Search for the cell housing the specified text and yield its [X, Y] center coordinate. 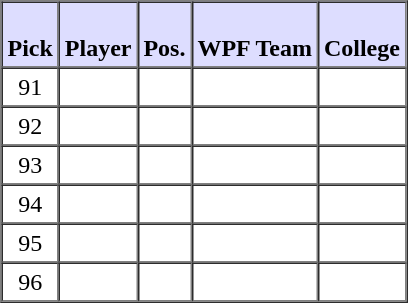
91 [30, 88]
93 [30, 166]
WPF Team [254, 35]
95 [30, 244]
College [362, 35]
96 [30, 282]
Player [98, 35]
Pos. [164, 35]
92 [30, 126]
Pick [30, 35]
94 [30, 204]
